Capture the cell that displays the provided text and extract its [X, Y] central coordinate. 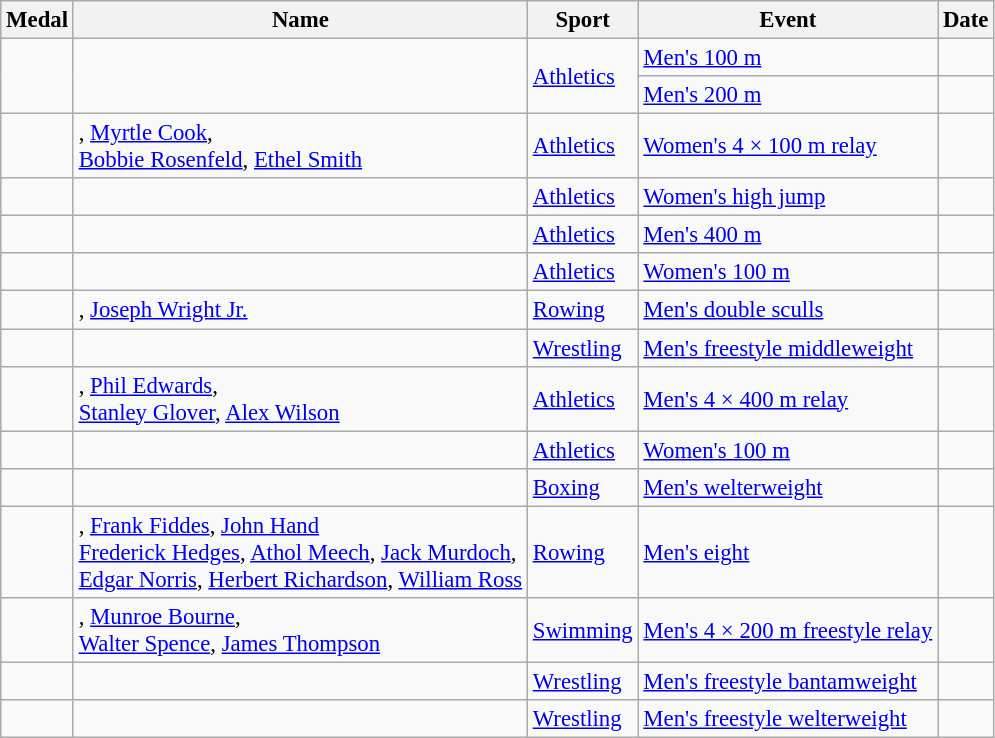
Date [966, 20]
Swimming [582, 630]
Men's 200 m [788, 95]
Men's eight [788, 552]
Men's freestyle welterweight [788, 719]
, Myrtle Cook,Bobbie Rosenfeld, Ethel Smith [300, 146]
, Joseph Wright Jr. [300, 310]
Medal [38, 20]
Women's high jump [788, 197]
Men's freestyle middleweight [788, 348]
, Phil Edwards,Stanley Glover, Alex Wilson [300, 398]
Event [788, 20]
Men's 4 × 400 m relay [788, 398]
Women's 4 × 100 m relay [788, 146]
, Munroe Bourne,Walter Spence, James Thompson [300, 630]
Men's 4 × 200 m freestyle relay [788, 630]
Men's welterweight [788, 487]
Men's 400 m [788, 235]
Name [300, 20]
, Frank Fiddes, John HandFrederick Hedges, Athol Meech, Jack Murdoch,Edgar Norris, Herbert Richardson, William Ross [300, 552]
Men's freestyle bantamweight [788, 681]
Men's double sculls [788, 310]
Sport [582, 20]
Boxing [582, 487]
Men's 100 m [788, 58]
